Capture the cell that displays the provided text and extract its (x, y) central coordinate. 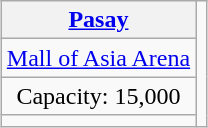
Pasay (98, 20)
Mall of Asia Arena (98, 58)
Capacity: 15,000 (98, 96)
